Return [X, Y] of the center of cell containing provided text 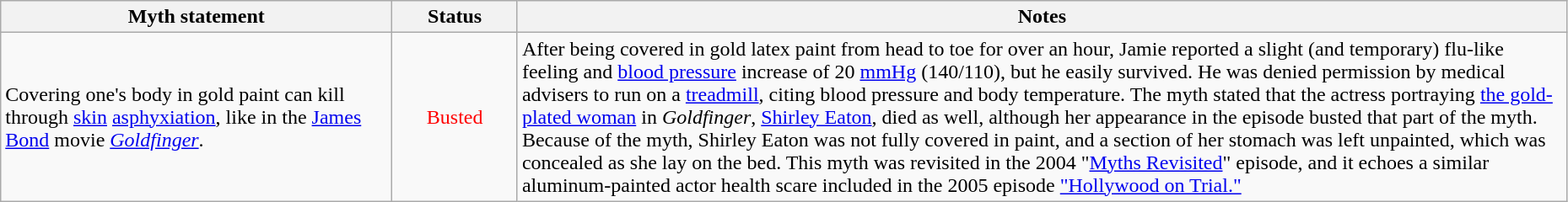
Notes [1042, 17]
Covering one's body in gold paint can kill through skin asphyxiation, like in the James Bond movie Goldfinger. [197, 117]
Busted [455, 117]
Myth statement [197, 17]
Status [455, 17]
